Locate the cell with the specified text and output its (x, y) center coordinate. 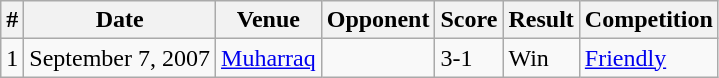
Venue (269, 20)
1 (12, 58)
# (12, 20)
September 7, 2007 (120, 58)
3-1 (469, 58)
Win (541, 58)
Opponent (378, 20)
Result (541, 20)
Competition (648, 20)
Score (469, 20)
Date (120, 20)
Friendly (648, 58)
Muharraq (269, 58)
